Scan for the cell matching the given text and deliver its [x, y] coordinate at center. 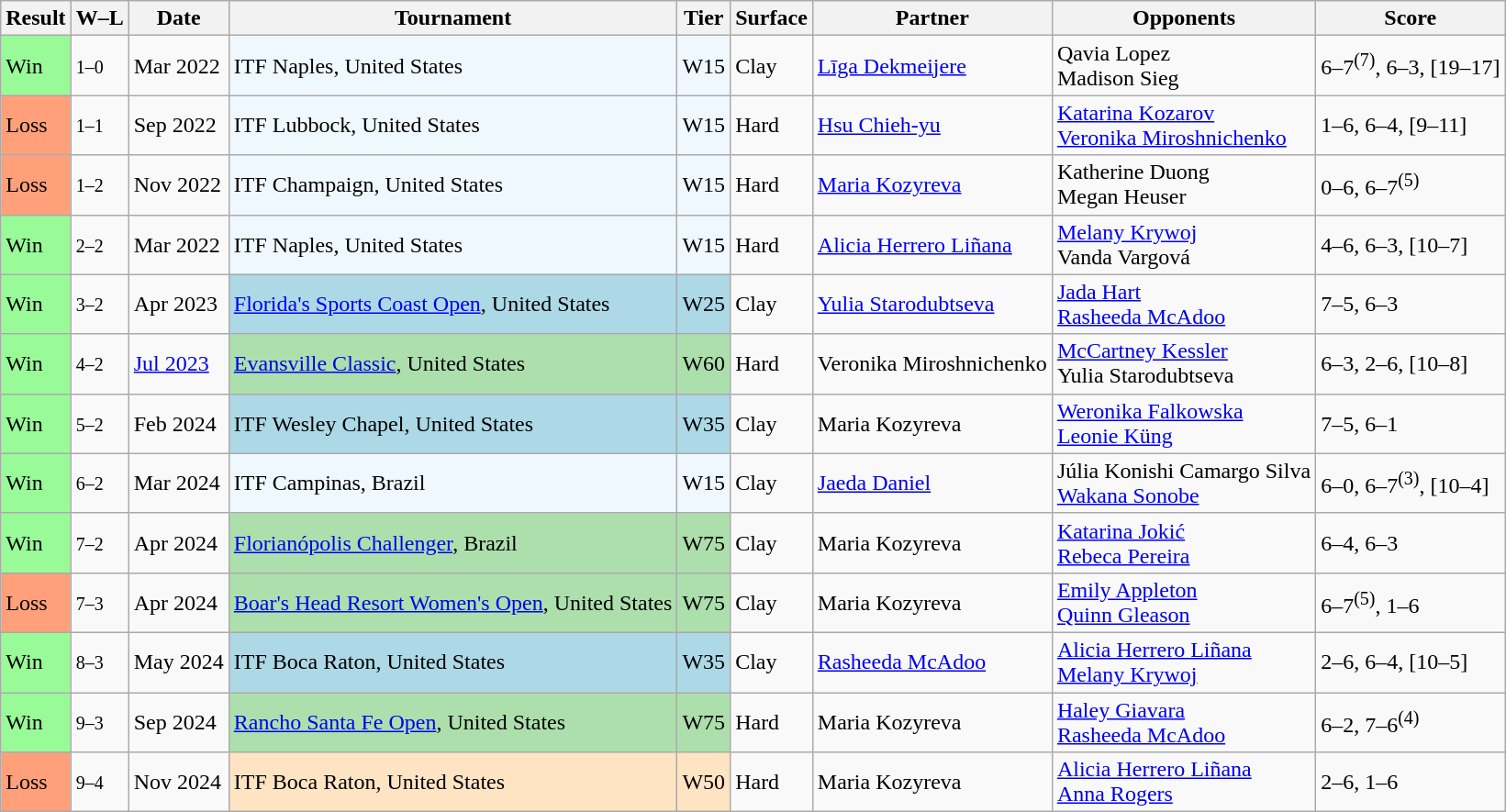
Yulia Starodubtseva [932, 305]
6–0, 6–7(3), [10–4] [1411, 483]
McCartney Kessler Yulia Starodubtseva [1184, 363]
2–2 [99, 244]
Katarina Jokić Rebeca Pereira [1184, 543]
Feb 2024 [178, 424]
Veronika Miroshnichenko [932, 363]
Rasheeda McAdoo [932, 662]
W25 [704, 305]
Surface [772, 18]
W60 [704, 363]
Jada Hart Rasheeda McAdoo [1184, 305]
Hsu Chieh-yu [932, 125]
1–6, 6–4, [9–11] [1411, 125]
1–0 [99, 66]
Katherine Duong Megan Heuser [1184, 185]
May 2024 [178, 662]
ITF Campinas, Brazil [453, 483]
Emily Appleton Quinn Gleason [1184, 602]
0–6, 6–7(5) [1411, 185]
2–6, 6–4, [10–5] [1411, 662]
7–5, 6–1 [1411, 424]
ITF Wesley Chapel, United States [453, 424]
Alicia Herrero Liñana [932, 244]
W50 [704, 782]
Rancho Santa Fe Open, United States [453, 721]
4–2 [99, 363]
Jaeda Daniel [932, 483]
Júlia Konishi Camargo Silva Wakana Sonobe [1184, 483]
Sep 2022 [178, 125]
Melany Krywoj Vanda Vargová [1184, 244]
7–3 [99, 602]
ITF Lubbock, United States [453, 125]
W–L [99, 18]
7–5, 6–3 [1411, 305]
4–6, 6–3, [10–7] [1411, 244]
Florianópolis Challenger, Brazil [453, 543]
Sep 2024 [178, 721]
6–7(5), 1–6 [1411, 602]
Evansville Classic, United States [453, 363]
6–2 [99, 483]
Boar's Head Resort Women's Open, United States [453, 602]
9–4 [99, 782]
3–2 [99, 305]
1–2 [99, 185]
5–2 [99, 424]
Opponents [1184, 18]
Līga Dekmeijere [932, 66]
Katarina Kozarov Veronika Miroshnichenko [1184, 125]
Nov 2024 [178, 782]
Tournament [453, 18]
6–4, 6–3 [1411, 543]
Florida's Sports Coast Open, United States [453, 305]
Partner [932, 18]
7–2 [99, 543]
ITF Champaign, United States [453, 185]
9–3 [99, 721]
1–1 [99, 125]
Weronika Falkowska Leonie Küng [1184, 424]
Apr 2023 [178, 305]
Score [1411, 18]
Alicia Herrero Liñana Melany Krywoj [1184, 662]
Haley Giavara Rasheeda McAdoo [1184, 721]
Alicia Herrero Liñana Anna Rogers [1184, 782]
Jul 2023 [178, 363]
Qavia Lopez Madison Sieg [1184, 66]
Date [178, 18]
Mar 2024 [178, 483]
Result [36, 18]
8–3 [99, 662]
6–3, 2–6, [10–8] [1411, 363]
2–6, 1–6 [1411, 782]
Nov 2022 [178, 185]
6–7(7), 6–3, [19–17] [1411, 66]
6–2, 7–6(4) [1411, 721]
Tier [704, 18]
